Return (x, y) of the center of cell containing provided text 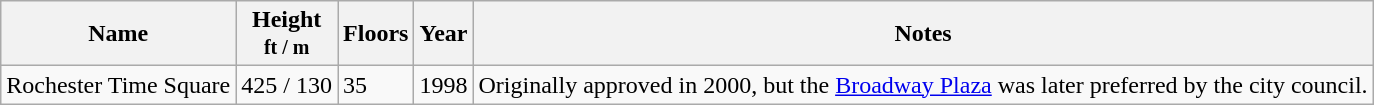
Year (444, 34)
35 (376, 85)
Notes (923, 34)
425 / 130 (287, 85)
Floors (376, 34)
Heightft / m (287, 34)
Rochester Time Square (118, 85)
Name (118, 34)
Originally approved in 2000, but the Broadway Plaza was later preferred by the city council. (923, 85)
1998 (444, 85)
